Return the (X, Y) coordinate for the center point of the cell that contains the specified text.  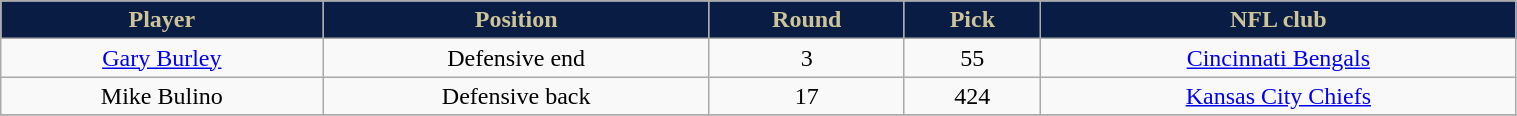
Mike Bulino (162, 96)
424 (972, 96)
Cincinnati Bengals (1278, 58)
Defensive back (516, 96)
Defensive end (516, 58)
Pick (972, 20)
55 (972, 58)
Kansas City Chiefs (1278, 96)
Round (806, 20)
Player (162, 20)
Gary Burley (162, 58)
3 (806, 58)
Position (516, 20)
NFL club (1278, 20)
17 (806, 96)
